Locate the cell with the specified text and output its [X, Y] center coordinate. 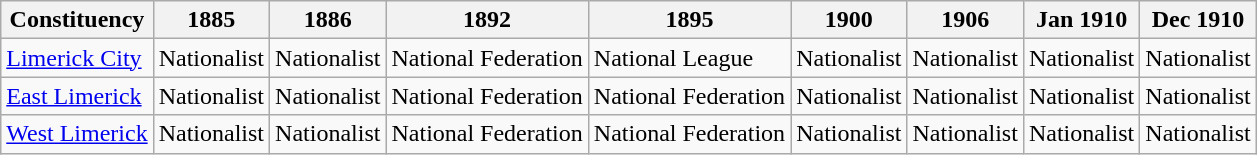
East Limerick [77, 96]
1892 [487, 20]
Constituency [77, 20]
National League [689, 58]
Dec 1910 [1198, 20]
Jan 1910 [1081, 20]
West Limerick [77, 134]
1895 [689, 20]
1906 [965, 20]
1886 [328, 20]
1900 [849, 20]
Limerick City [77, 58]
1885 [211, 20]
